Scan for the cell matching the given text and deliver its (X, Y) coordinate at center. 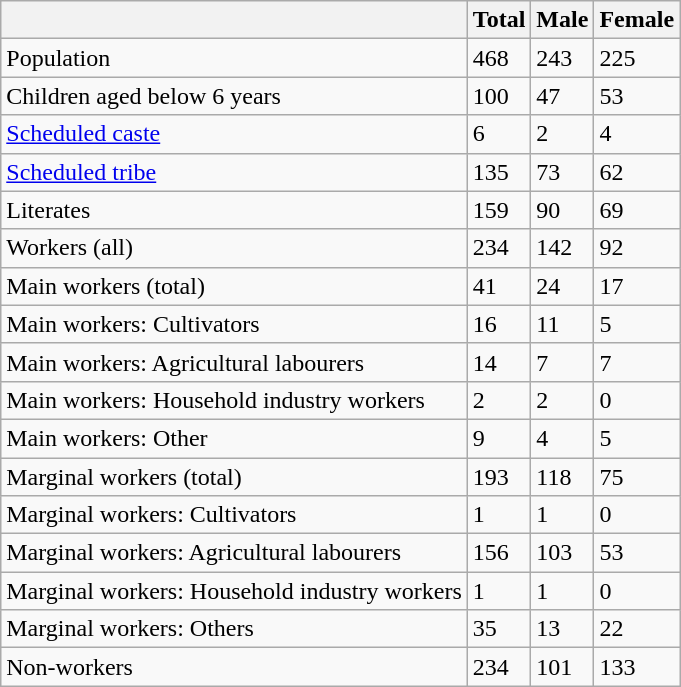
Main workers: Cultivators (234, 324)
62 (637, 172)
Total (499, 20)
16 (499, 324)
Scheduled caste (234, 134)
69 (637, 210)
Main workers: Other (234, 438)
35 (499, 629)
14 (499, 362)
243 (562, 58)
Population (234, 58)
17 (637, 286)
90 (562, 210)
6 (499, 134)
47 (562, 96)
11 (562, 324)
Marginal workers: Others (234, 629)
Marginal workers (total) (234, 477)
156 (499, 553)
Workers (all) (234, 248)
22 (637, 629)
101 (562, 667)
41 (499, 286)
75 (637, 477)
9 (499, 438)
Literates (234, 210)
Main workers (total) (234, 286)
118 (562, 477)
92 (637, 248)
13 (562, 629)
103 (562, 553)
73 (562, 172)
Marginal workers: Agricultural labourers (234, 553)
Marginal workers: Household industry workers (234, 591)
468 (499, 58)
Main workers: Household industry workers (234, 400)
Children aged below 6 years (234, 96)
135 (499, 172)
Non-workers (234, 667)
159 (499, 210)
Female (637, 20)
193 (499, 477)
100 (499, 96)
Main workers: Agricultural labourers (234, 362)
Marginal workers: Cultivators (234, 515)
Scheduled tribe (234, 172)
142 (562, 248)
225 (637, 58)
24 (562, 286)
Male (562, 20)
133 (637, 667)
